Return the [X, Y] coordinate for the center point of the cell that contains the specified text.  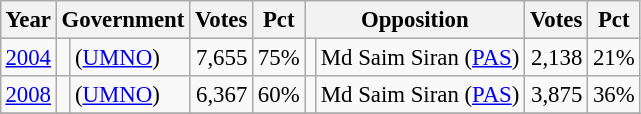
2004 [28, 57]
36% [614, 95]
21% [614, 57]
3,875 [556, 95]
75% [279, 57]
Government [122, 20]
2008 [28, 95]
Year [28, 20]
6,367 [222, 95]
2,138 [556, 57]
60% [279, 95]
7,655 [222, 57]
Opposition [415, 20]
